Identify which cell holds the provided text, then report its (x, y) central coordinate. 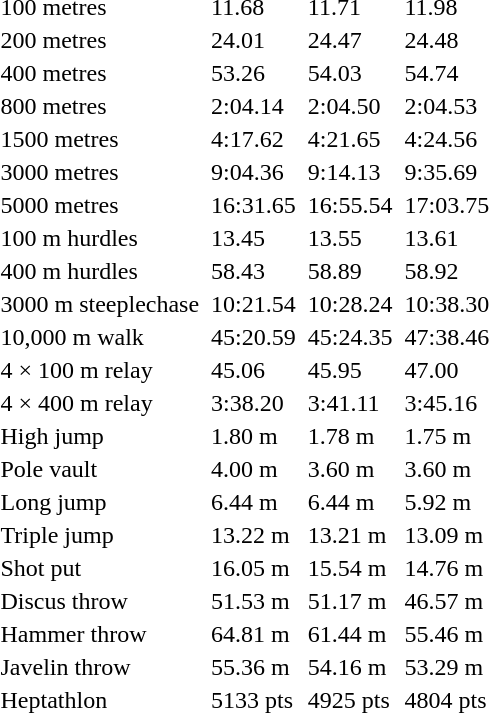
16:55.54 (350, 205)
13.21 m (350, 535)
54.16 m (350, 667)
4:21.65 (350, 139)
13.45 (254, 238)
3:41.11 (350, 403)
3.60 m (350, 469)
1.80 m (254, 436)
53.26 (254, 73)
58.43 (254, 271)
3:38.20 (254, 403)
4.00 m (254, 469)
15.54 m (350, 568)
2:04.50 (350, 106)
1.78 m (350, 436)
2:04.14 (254, 106)
16.05 m (254, 568)
24.47 (350, 40)
64.81 m (254, 634)
58.89 (350, 271)
10:28.24 (350, 304)
13.55 (350, 238)
51.17 m (350, 601)
24.01 (254, 40)
10:21.54 (254, 304)
51.53 m (254, 601)
9:04.36 (254, 172)
45:24.35 (350, 337)
55.36 m (254, 667)
4:17.62 (254, 139)
45:20.59 (254, 337)
9:14.13 (350, 172)
61.44 m (350, 634)
13.22 m (254, 535)
45.95 (350, 370)
54.03 (350, 73)
45.06 (254, 370)
16:31.65 (254, 205)
